Pinpoint the cell where the given text exists, returning its (X, Y) midpoint coordinate. 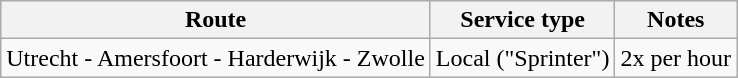
Utrecht - Amersfoort - Harderwijk - Zwolle (216, 58)
2x per hour (676, 58)
Route (216, 20)
Local ("Sprinter") (522, 58)
Service type (522, 20)
Notes (676, 20)
